Locate the cell with the specified text and output its (x, y) center coordinate. 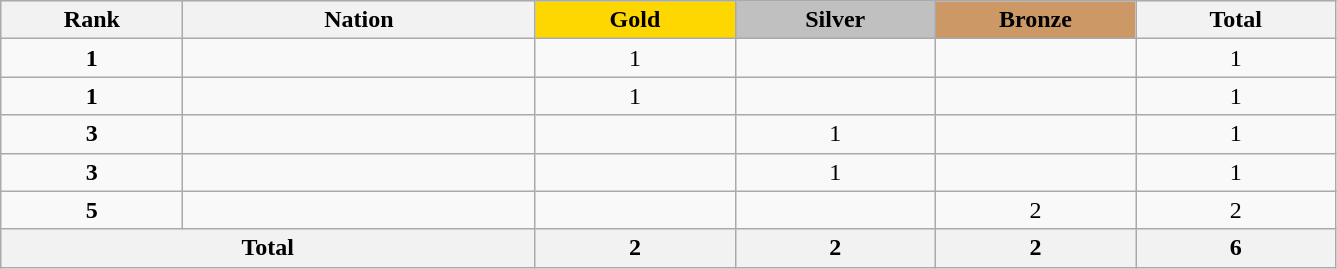
Nation (359, 20)
Silver (835, 20)
6 (1236, 248)
Gold (635, 20)
Bronze (1035, 20)
Rank (92, 20)
5 (92, 210)
